Extract the [x, y] coordinate from the center of the cell holding the provided text.  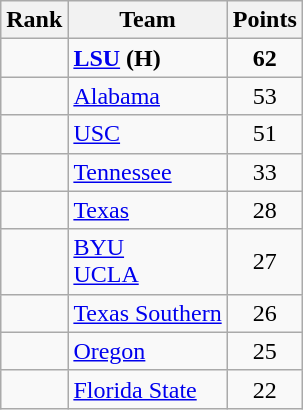
Oregon [148, 351]
22 [264, 389]
26 [264, 313]
Alabama [148, 96]
USC [148, 134]
LSU (H) [148, 58]
Team [148, 20]
Rank [34, 20]
Tennessee [148, 172]
51 [264, 134]
28 [264, 210]
25 [264, 351]
Points [264, 20]
27 [264, 262]
62 [264, 58]
Florida State [148, 389]
Texas [148, 210]
33 [264, 172]
53 [264, 96]
Texas Southern [148, 313]
BYUUCLA [148, 262]
